From the cell containing the given text, extract its center point as (X, Y) coordinate. 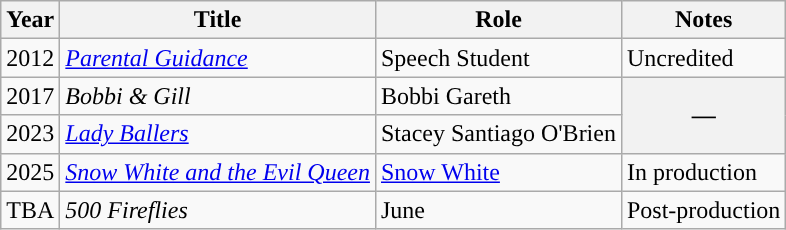
2025 (30, 172)
Speech Student (498, 58)
Parental Guidance (218, 58)
Title (218, 20)
2017 (30, 96)
Snow White (498, 172)
Bobbi Gareth (498, 96)
Snow White and the Evil Queen (218, 172)
June (498, 210)
Lady Ballers (218, 134)
Notes (703, 20)
Bobbi & Gill (218, 96)
500 Fireflies (218, 210)
Year (30, 20)
Uncredited (703, 58)
2012 (30, 58)
Post-production (703, 210)
In production (703, 172)
2023 (30, 134)
— (703, 115)
Role (498, 20)
Stacey Santiago O'Brien (498, 134)
TBA (30, 210)
